Find where the given text appears and provide that cell's center as [X, Y] coordinate. 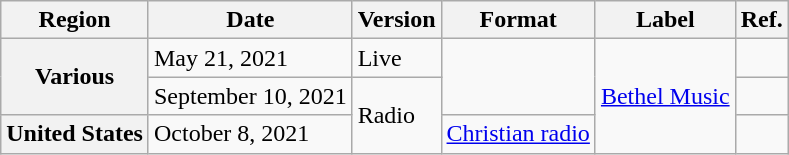
October 8, 2021 [250, 134]
Radio [396, 115]
United States [75, 134]
Various [75, 77]
Date [250, 20]
Region [75, 20]
Version [396, 20]
Label [665, 20]
Live [396, 58]
Format [518, 20]
Christian radio [518, 134]
May 21, 2021 [250, 58]
Ref. [762, 20]
September 10, 2021 [250, 96]
Bethel Music [665, 96]
